Pinpoint the cell where the given text exists, returning its (X, Y) midpoint coordinate. 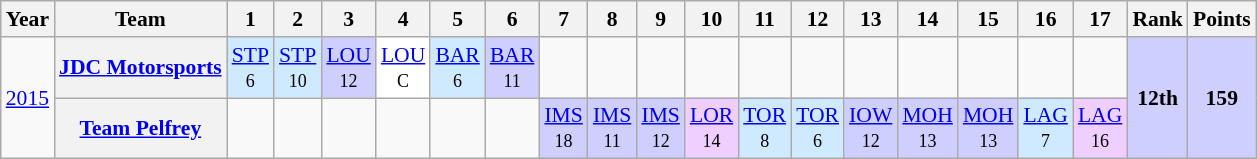
LOU12 (348, 68)
2015 (28, 98)
1 (250, 19)
TOR6 (818, 128)
BAR6 (458, 68)
LAG7 (1045, 128)
Team Pelfrey (140, 128)
159 (1222, 98)
IOW12 (870, 128)
15 (988, 19)
10 (712, 19)
6 (512, 19)
12 (818, 19)
STP10 (298, 68)
17 (1100, 19)
13 (870, 19)
8 (612, 19)
12th (1158, 98)
4 (403, 19)
3 (348, 19)
7 (564, 19)
IMS11 (612, 128)
STP6 (250, 68)
TOR8 (764, 128)
IMS12 (660, 128)
16 (1045, 19)
Rank (1158, 19)
LAG16 (1100, 128)
9 (660, 19)
2 (298, 19)
JDC Motorsports (140, 68)
5 (458, 19)
LOUC (403, 68)
Year (28, 19)
Team (140, 19)
14 (928, 19)
BAR11 (512, 68)
IMS18 (564, 128)
LOR14 (712, 128)
11 (764, 19)
Points (1222, 19)
